Return the [X, Y] coordinate for the center point of the cell that contains the specified text.  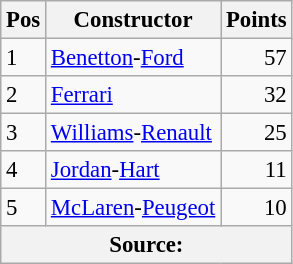
57 [256, 58]
2 [24, 95]
25 [256, 133]
Jordan-Hart [134, 170]
Points [256, 20]
Source: [146, 245]
32 [256, 95]
Pos [24, 20]
Ferrari [134, 95]
Benetton-Ford [134, 58]
1 [24, 58]
4 [24, 170]
3 [24, 133]
11 [256, 170]
10 [256, 208]
Constructor [134, 20]
5 [24, 208]
McLaren-Peugeot [134, 208]
Williams-Renault [134, 133]
